Locate the cell with the specified text and output its [x, y] center coordinate. 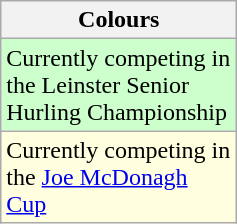
Currently competing in the Joe McDonagh Cup [119, 177]
Currently competing in the Leinster Senior Hurling Championship [119, 85]
Colours [119, 20]
